Extract the [x, y] coordinate from the center of the cell holding the provided text.  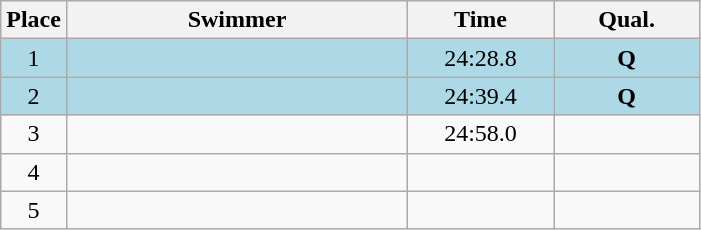
Swimmer [236, 20]
4 [34, 172]
24:58.0 [481, 134]
24:28.8 [481, 58]
2 [34, 96]
Place [34, 20]
5 [34, 210]
Qual. [627, 20]
3 [34, 134]
24:39.4 [481, 96]
1 [34, 58]
Time [481, 20]
